Return [X, Y] of the center of cell containing provided text 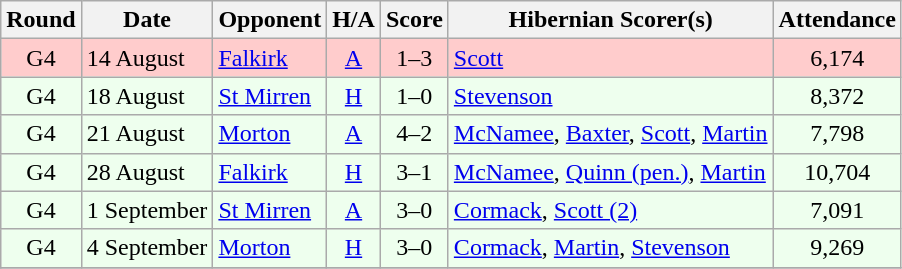
Date [147, 20]
1 September [147, 210]
10,704 [837, 172]
Cormack, Martin, Stevenson [610, 248]
4 September [147, 248]
1–3 [414, 58]
Hibernian Scorer(s) [610, 20]
McNamee, Baxter, Scott, Martin [610, 134]
Stevenson [610, 96]
18 August [147, 96]
Round [41, 20]
Score [414, 20]
Attendance [837, 20]
21 August [147, 134]
H/A [354, 20]
9,269 [837, 248]
7,091 [837, 210]
1–0 [414, 96]
6,174 [837, 58]
4–2 [414, 134]
3–1 [414, 172]
McNamee, Quinn (pen.), Martin [610, 172]
14 August [147, 58]
7,798 [837, 134]
8,372 [837, 96]
Opponent [270, 20]
28 August [147, 172]
Cormack, Scott (2) [610, 210]
Scott [610, 58]
